Search for the cell housing the specified text and yield its [x, y] center coordinate. 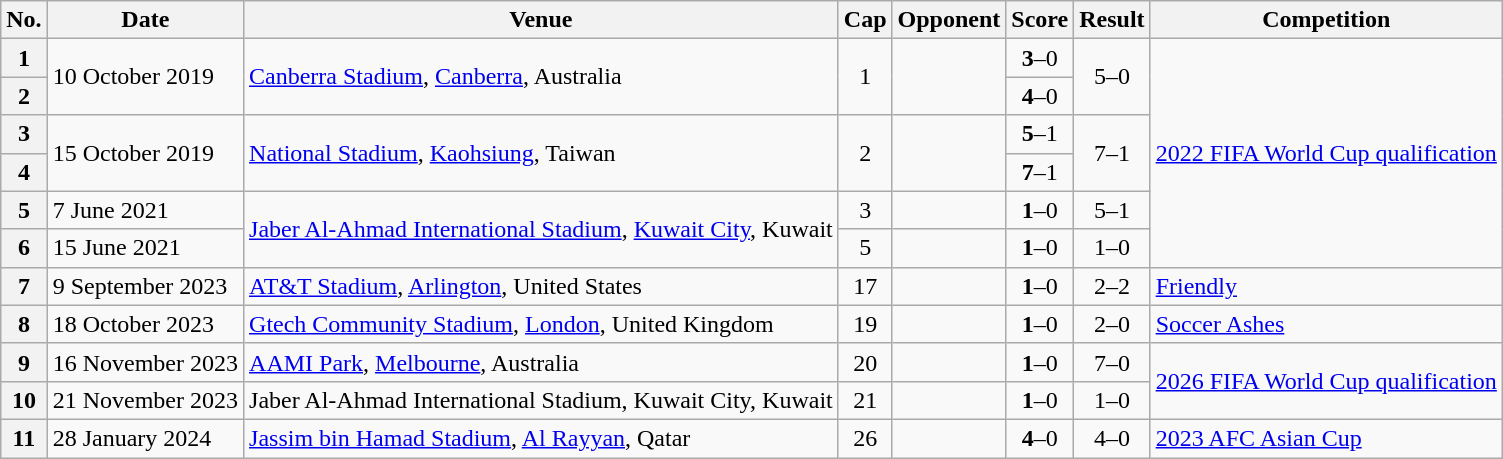
7–0 [1112, 362]
15 June 2021 [145, 248]
19 [865, 324]
2022 FIFA World Cup qualification [1326, 153]
4 [24, 172]
21 November 2023 [145, 400]
8 [24, 324]
Canberra Stadium, Canberra, Australia [542, 77]
10 October 2019 [145, 77]
2–2 [1112, 286]
6 [24, 248]
16 November 2023 [145, 362]
17 [865, 286]
Competition [1326, 20]
Friendly [1326, 286]
7 [24, 286]
9 September 2023 [145, 286]
National Stadium, Kaohsiung, Taiwan [542, 153]
9 [24, 362]
10 [24, 400]
Score [1040, 20]
Result [1112, 20]
21 [865, 400]
3–0 [1040, 58]
Venue [542, 20]
2026 FIFA World Cup qualification [1326, 381]
28 January 2024 [145, 438]
2023 AFC Asian Cup [1326, 438]
5–0 [1112, 77]
AAMI Park, Melbourne, Australia [542, 362]
20 [865, 362]
Gtech Community Stadium, London, United Kingdom [542, 324]
Cap [865, 20]
Jassim bin Hamad Stadium, Al Rayyan, Qatar [542, 438]
Opponent [949, 20]
18 October 2023 [145, 324]
7 June 2021 [145, 210]
AT&T Stadium, Arlington, United States [542, 286]
15 October 2019 [145, 153]
26 [865, 438]
Soccer Ashes [1326, 324]
11 [24, 438]
Date [145, 20]
2–0 [1112, 324]
No. [24, 20]
